Identify which cell holds the provided text, then report its [X, Y] central coordinate. 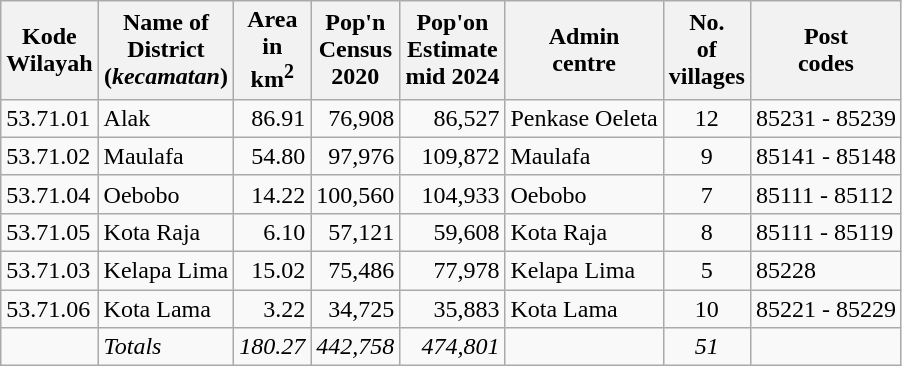
57,121 [356, 232]
34,725 [356, 309]
Penkase Oeleta [584, 118]
51 [706, 347]
109,872 [452, 156]
Pop'nCensus2020 [356, 50]
53.71.05 [50, 232]
77,978 [452, 271]
86,527 [452, 118]
474,801 [452, 347]
75,486 [356, 271]
97,976 [356, 156]
10 [706, 309]
100,560 [356, 194]
85231 - 85239 [826, 118]
76,908 [356, 118]
Pop'onEstimatemid 2024 [452, 50]
6.10 [272, 232]
Kode Wilayah [50, 50]
Admincentre [584, 50]
Postcodes [826, 50]
86.91 [272, 118]
35,883 [452, 309]
9 [706, 156]
Alak [166, 118]
8 [706, 232]
85111 - 85119 [826, 232]
180.27 [272, 347]
14.22 [272, 194]
85111 - 85112 [826, 194]
53.71.02 [50, 156]
442,758 [356, 347]
5 [706, 271]
85228 [826, 271]
53.71.06 [50, 309]
54.80 [272, 156]
85221 - 85229 [826, 309]
85141 - 85148 [826, 156]
104,933 [452, 194]
59,608 [452, 232]
7 [706, 194]
3.22 [272, 309]
No.ofvillages [706, 50]
Area in km2 [272, 50]
15.02 [272, 271]
12 [706, 118]
53.71.01 [50, 118]
Totals [166, 347]
53.71.04 [50, 194]
53.71.03 [50, 271]
Name ofDistrict(kecamatan) [166, 50]
